Pinpoint the cell where the given text exists, returning its [x, y] midpoint coordinate. 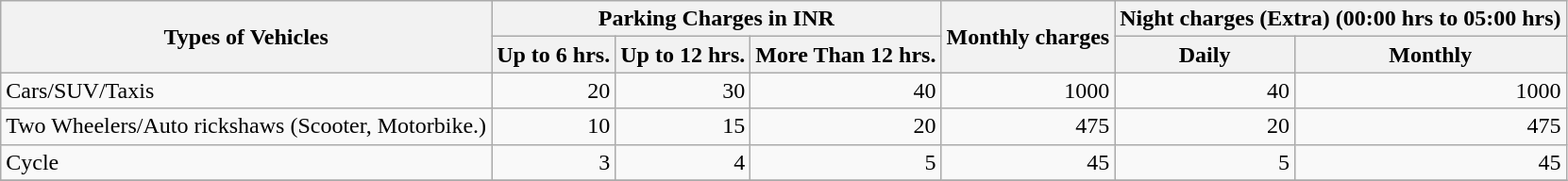
Daily [1205, 55]
4 [683, 162]
30 [683, 90]
Cycle [246, 162]
10 [553, 126]
Two Wheelers/Auto rickshaws (Scooter, Motorbike.) [246, 126]
More Than 12 hrs. [846, 55]
Monthly [1430, 55]
Types of Vehicles [246, 37]
3 [553, 162]
Up to 12 hrs. [683, 55]
Cars/SUV/Taxis [246, 90]
Night charges (Extra) (00:00 hrs to 05:00 hrs) [1340, 19]
15 [683, 126]
Parking Charges in INR [717, 19]
Monthly charges [1028, 37]
Up to 6 hrs. [553, 55]
